Detect which cell encompasses the target text, then output its [X, Y] center coordinate. 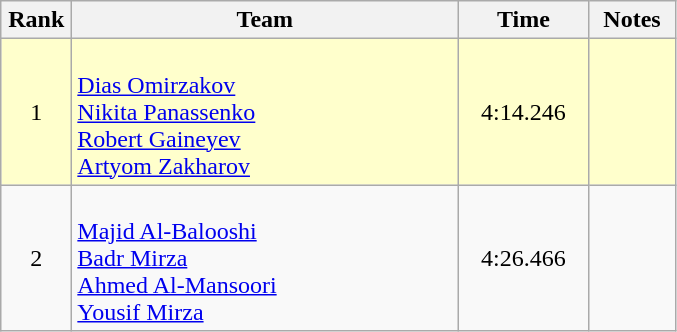
Team [265, 20]
Majid Al-BalooshiBadr MirzaAhmed Al-MansooriYousif Mirza [265, 258]
Dias OmirzakovNikita PanassenkoRobert GaineyevArtyom Zakharov [265, 112]
Rank [36, 20]
2 [36, 258]
1 [36, 112]
Time [524, 20]
4:14.246 [524, 112]
4:26.466 [524, 258]
Notes [632, 20]
